Provide the [X, Y] coordinate of the cell's center where the given text is located.  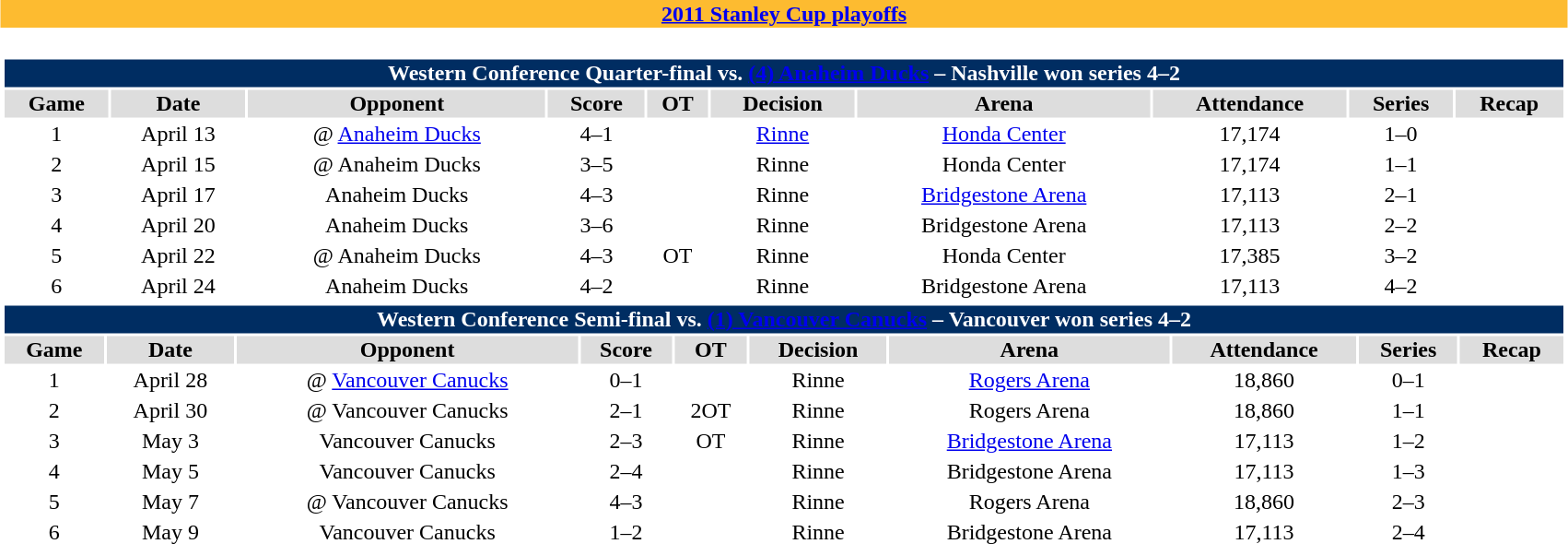
May 3 [170, 442]
3–6 [596, 226]
4–1 [596, 134]
6 [56, 287]
Western Conference Semi-final vs. (1) Vancouver Canucks – Vancouver won series 4–2 [783, 320]
3–2 [1401, 255]
April 13 [178, 134]
April 28 [170, 381]
17,385 [1250, 255]
April 15 [178, 165]
April 30 [170, 410]
1–0 [1401, 134]
April 22 [178, 255]
2011 Stanley Cup playoffs [784, 14]
April 17 [178, 195]
April 24 [178, 287]
1–2 [1408, 442]
2–4 [626, 471]
May 5 [170, 471]
April 20 [178, 226]
3–5 [596, 165]
May 7 [170, 503]
2OT [710, 410]
2–2 [1401, 226]
Western Conference Quarter-final vs. (4) Anaheim Ducks – Nashville won series 4–2 [783, 73]
1–3 [1408, 471]
